Determine the (X, Y) coordinate at the center of the cell enclosing the given text.  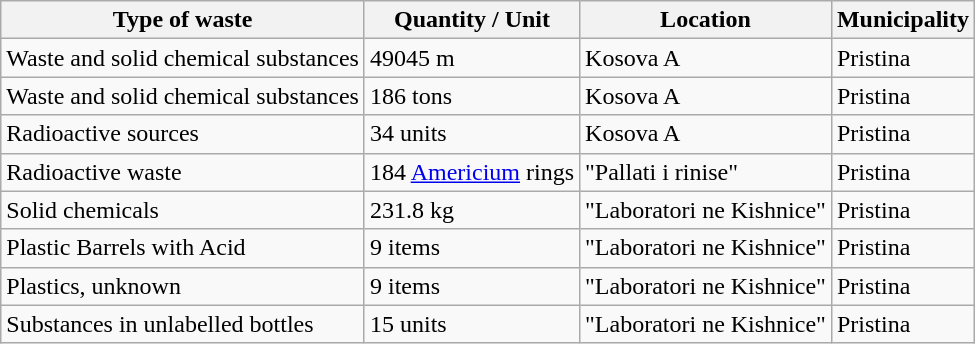
Radioactive sources (183, 134)
Plastic Barrels with Acid (183, 248)
49045 m (472, 58)
"Pallati i rinise" (706, 172)
Plastics, unknown (183, 286)
Solid chemicals (183, 210)
184 Americium rings (472, 172)
231.8 kg (472, 210)
Quantity / Unit (472, 20)
Radioactive waste (183, 172)
Substances in unlabelled bottles (183, 324)
186 tons (472, 96)
Type of waste (183, 20)
34 units (472, 134)
Municipality (902, 20)
15 units (472, 324)
Location (706, 20)
